Search for the cell housing the specified text and yield its (x, y) center coordinate. 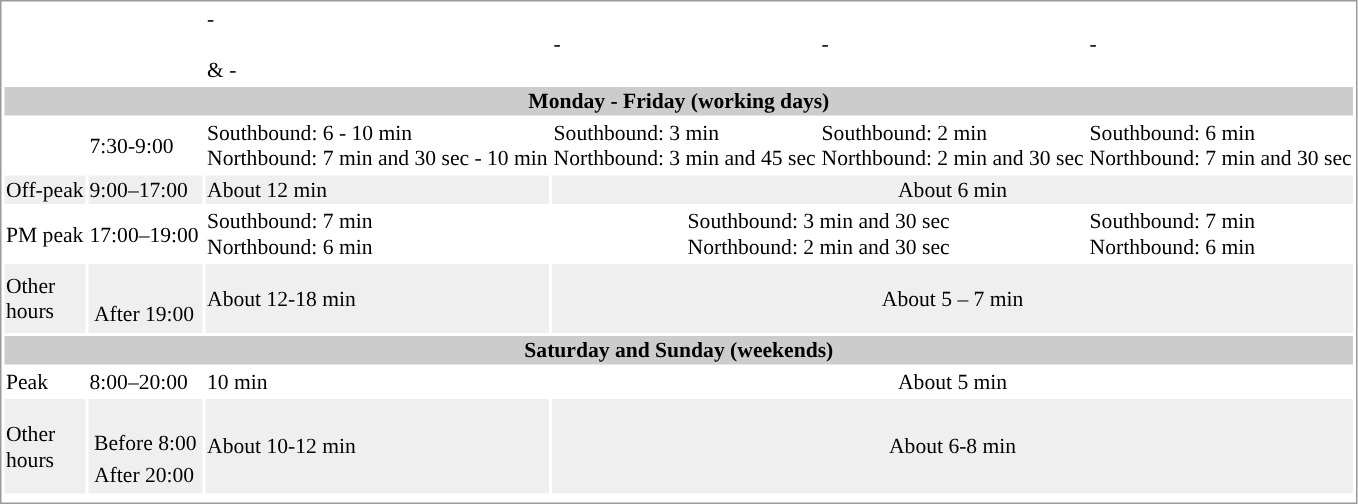
10 min (378, 382)
About 6 min (952, 190)
- & - (378, 44)
Before 8:00 (146, 443)
PM peak (44, 234)
About 5 – 7 min (952, 298)
Off-peak (44, 190)
Saturday and Sunday (weekends) (678, 350)
9:00–17:00 (146, 190)
About 12-18 min (378, 298)
17:00–19:00 (146, 234)
8:00–20:00 (146, 382)
About 5 min (952, 382)
About 12 min (378, 190)
7:30-9:00 (146, 145)
Monday - Friday (working days) (678, 101)
Southbound: 6 - 10 minNorthbound: 7 min and 30 sec - 10 min (378, 145)
About 10-12 min (378, 446)
Peak (44, 382)
Southbound: 3 minNorthbound: 3 min and 45 sec (684, 145)
About 6-8 min (952, 446)
Southbound: 3 min and 30 secNorthbound: 2 min and 30 sec (818, 234)
Southbound: 2 minNorthbound: 2 min and 30 sec (952, 145)
Before 8:00 After 20:00 (146, 446)
Southbound: 6 minNorthbound: 7 min and 30 sec (1220, 145)
After 20:00 (146, 474)
